Output the [x, y] coordinate of the center of the cell containing the given text.  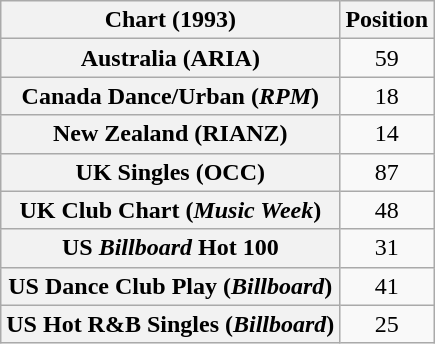
UK Singles (OCC) [170, 172]
14 [387, 134]
48 [387, 210]
Australia (ARIA) [170, 58]
US Hot R&B Singles (Billboard) [170, 324]
New Zealand (RIANZ) [170, 134]
18 [387, 96]
Position [387, 20]
59 [387, 58]
UK Club Chart (Music Week) [170, 210]
US Dance Club Play (Billboard) [170, 286]
41 [387, 286]
Chart (1993) [170, 20]
US Billboard Hot 100 [170, 248]
31 [387, 248]
87 [387, 172]
Canada Dance/Urban (RPM) [170, 96]
25 [387, 324]
